Scan for the cell matching the given text and deliver its [x, y] coordinate at center. 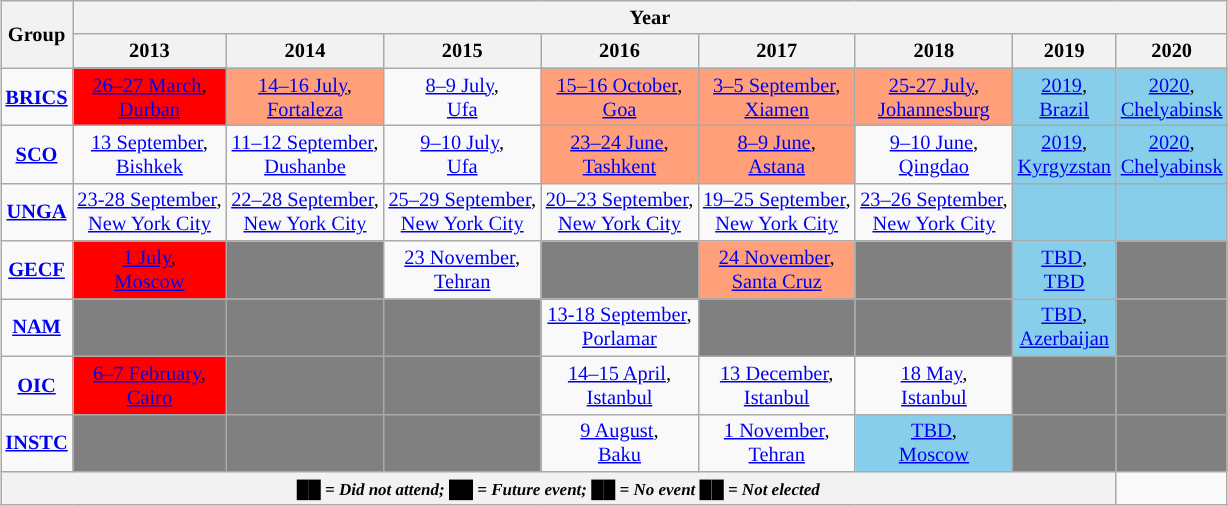
13-18 September, Porlamar [620, 327]
TBD, Azerbaijan [1064, 327]
19–25 September, New York City [776, 212]
23-28 September, New York City [150, 212]
Year [650, 17]
2019 [1064, 51]
3–5 September, Xiamen [776, 97]
1 November, Tehran [776, 443]
INSTC [37, 443]
2019, Kyrgyzstan [1064, 154]
20–23 September, New York City [620, 212]
2018 [934, 51]
23–24 June, Tashkent [620, 154]
OIC [37, 385]
26–27 March, Durban [150, 97]
SCO [37, 154]
2017 [776, 51]
24 November, Santa Cruz [776, 270]
UNGA [37, 212]
25-27 July, Johannesburg [934, 97]
9 August, Baku [620, 443]
GECF [37, 270]
11–12 September, Dushanbe [304, 154]
2013 [150, 51]
25–29 September, New York City [462, 212]
15–16 October, Goa [620, 97]
██ = Did not attend; ██ = Future event; ██ = No event ██ = Not elected [558, 488]
NAM [37, 327]
2014 [304, 51]
23–26 September, New York City [934, 212]
2016 [620, 51]
6–7 February, Cairo [150, 385]
Group [37, 34]
13 December, Istanbul [776, 385]
18 May, Istanbul [934, 385]
23 November, Tehran [462, 270]
2015 [462, 51]
14–15 April, Istanbul [620, 385]
22–28 September, New York City [304, 212]
8–9 July, Ufa [462, 97]
1 July, Moscow [150, 270]
13 September, Bishkek [150, 154]
2020 [1172, 51]
TBD, TBD [1064, 270]
8–9 June, Astana [776, 154]
9–10 July, Ufa [462, 154]
14–16 July, Fortaleza [304, 97]
TBD, Moscow [934, 443]
BRICS [37, 97]
9–10 June, Qingdao [934, 154]
2019, Brazil [1064, 97]
